Provide the (x, y) coordinate of the cell's center where the given text is located.  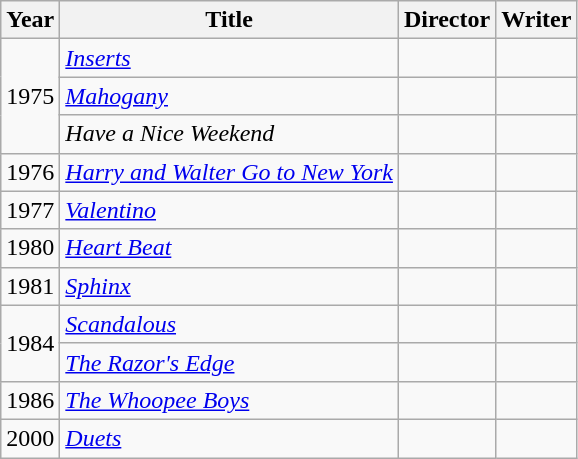
Heart Beat (230, 248)
1977 (30, 210)
Harry and Walter Go to New York (230, 172)
Title (230, 20)
Director (446, 20)
Duets (230, 438)
1975 (30, 96)
1976 (30, 172)
Sphinx (230, 286)
Writer (536, 20)
Inserts (230, 58)
Have a Nice Weekend (230, 134)
1981 (30, 286)
The Whoopee Boys (230, 400)
Scandalous (230, 324)
Year (30, 20)
1980 (30, 248)
Valentino (230, 210)
1986 (30, 400)
2000 (30, 438)
Mahogany (230, 96)
1984 (30, 343)
The Razor's Edge (230, 362)
